Provide the [X, Y] coordinate of the cell's center where the given text is located.  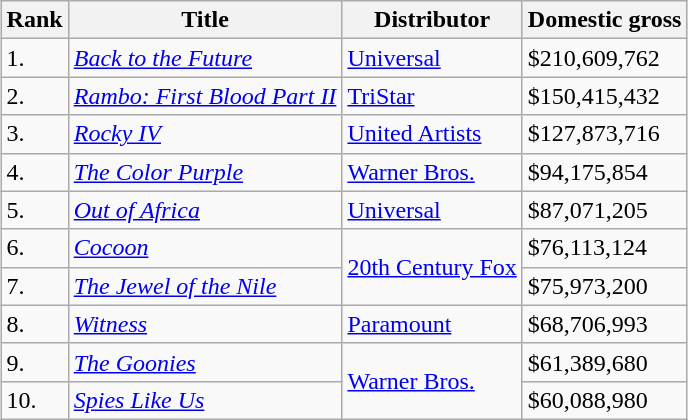
Rocky IV [205, 134]
$94,175,854 [604, 172]
$75,973,200 [604, 286]
Back to the Future [205, 58]
8. [34, 324]
TriStar [432, 96]
Title [205, 20]
3. [34, 134]
The Color Purple [205, 172]
The Goonies [205, 362]
9. [34, 362]
Paramount [432, 324]
Rambo: First Blood Part II [205, 96]
Rank [34, 20]
Cocoon [205, 248]
6. [34, 248]
2. [34, 96]
$76,113,124 [604, 248]
20th Century Fox [432, 267]
$68,706,993 [604, 324]
$61,389,680 [604, 362]
$210,609,762 [604, 58]
The Jewel of the Nile [205, 286]
$127,873,716 [604, 134]
7. [34, 286]
Distributor [432, 20]
United Artists [432, 134]
Witness [205, 324]
10. [34, 400]
$60,088,980 [604, 400]
4. [34, 172]
1. [34, 58]
Domestic gross [604, 20]
$87,071,205 [604, 210]
$150,415,432 [604, 96]
Spies Like Us [205, 400]
Out of Africa [205, 210]
5. [34, 210]
